Pinpoint the cell where the given text exists, returning its [X, Y] midpoint coordinate. 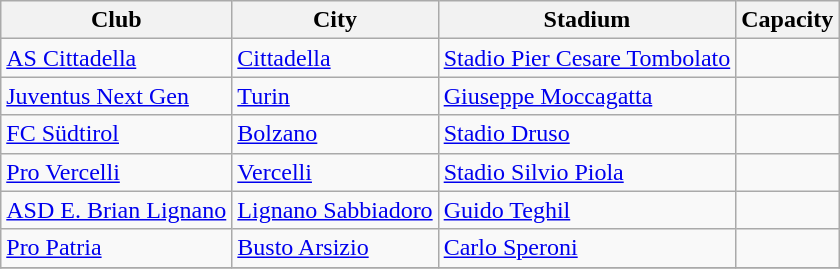
Club [116, 20]
Carlo Speroni [587, 248]
Giuseppe Moccagatta [587, 96]
AS Cittadella [116, 58]
Stadium [587, 20]
Cittadella [335, 58]
Bolzano [335, 134]
Stadio Pier Cesare Tombolato [587, 58]
Stadio Silvio Piola [587, 172]
Capacity [788, 20]
ASD E. Brian Lignano [116, 210]
City [335, 20]
Juventus Next Gen [116, 96]
Lignano Sabbiadoro [335, 210]
FC Südtirol [116, 134]
Stadio Druso [587, 134]
Turin [335, 96]
Pro Patria [116, 248]
Guido Teghil [587, 210]
Busto Arsizio [335, 248]
Pro Vercelli [116, 172]
Vercelli [335, 172]
